Identify which cell holds the provided text, then report its [x, y] central coordinate. 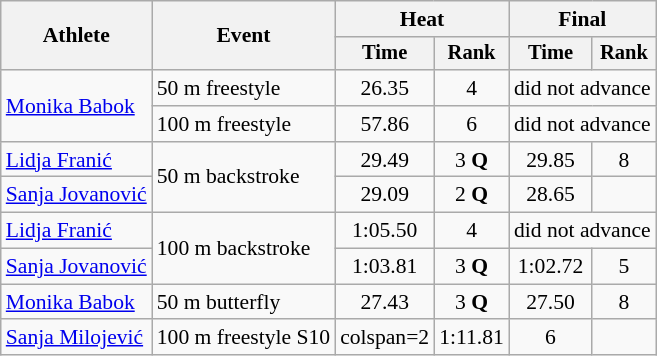
1:03.81 [384, 267]
Event [244, 36]
28.65 [550, 195]
29.49 [384, 160]
29.09 [384, 195]
27.43 [384, 302]
Sanja Milojević [76, 338]
100 m backstroke [244, 248]
2 Q [472, 195]
27.50 [550, 302]
5 [624, 267]
1:02.72 [550, 267]
1:11.81 [472, 338]
Heat [422, 19]
colspan=2 [384, 338]
50 m freestyle [244, 88]
50 m backstroke [244, 178]
Final [582, 19]
50 m butterfly [244, 302]
26.35 [384, 88]
29.85 [550, 160]
Athlete [76, 36]
100 m freestyle [244, 124]
1:05.50 [384, 231]
100 m freestyle S10 [244, 338]
57.86 [384, 124]
